Scan for the cell matching the given text and deliver its (x, y) coordinate at center. 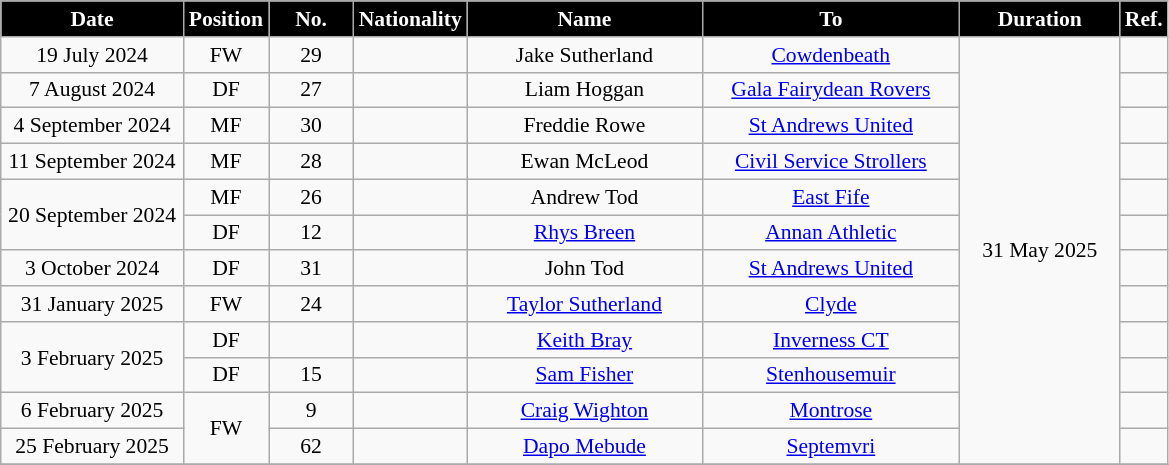
31 January 2025 (92, 304)
20 September 2024 (92, 214)
Civil Service Strollers (831, 162)
Duration (1040, 19)
31 (310, 269)
28 (310, 162)
Clyde (831, 304)
East Fife (831, 197)
11 September 2024 (92, 162)
Nationality (410, 19)
62 (310, 447)
Position (226, 19)
Taylor Sutherland (584, 304)
Jake Sutherland (584, 55)
19 July 2024 (92, 55)
Freddie Rowe (584, 126)
31 May 2025 (1040, 251)
Cowdenbeath (831, 55)
4 September 2024 (92, 126)
26 (310, 197)
3 October 2024 (92, 269)
Sam Fisher (584, 375)
Liam Hoggan (584, 90)
Gala Fairydean Rovers (831, 90)
Craig Wighton (584, 411)
6 February 2025 (92, 411)
Montrose (831, 411)
27 (310, 90)
Ref. (1144, 19)
Dapo Mebude (584, 447)
30 (310, 126)
25 February 2025 (92, 447)
Rhys Breen (584, 233)
24 (310, 304)
12 (310, 233)
29 (310, 55)
John Tod (584, 269)
Name (584, 19)
Date (92, 19)
Annan Athletic (831, 233)
Ewan McLeod (584, 162)
Stenhousemuir (831, 375)
9 (310, 411)
Septemvri (831, 447)
3 February 2025 (92, 358)
7 August 2024 (92, 90)
Keith Bray (584, 340)
15 (310, 375)
Andrew Tod (584, 197)
Inverness CT (831, 340)
To (831, 19)
No. (310, 19)
